For the text-containing cell, return its midpoint in [x, y] coordinate format. 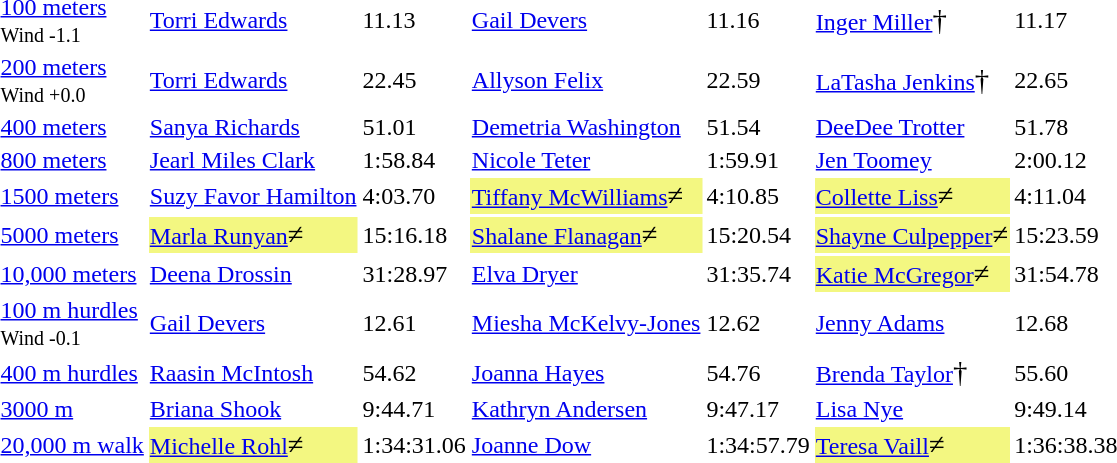
31:28.97 [414, 274]
12.61 [414, 324]
31:35.74 [758, 274]
51.01 [414, 127]
15:16.18 [414, 235]
12.62 [758, 324]
4:10.85 [758, 196]
Collette Liss≠ [912, 196]
1:59.91 [758, 160]
Allyson Felix [586, 80]
9:44.71 [414, 409]
1:58.84 [414, 160]
4:03.70 [414, 196]
Joanne Dow [586, 445]
Jen Toomey [912, 160]
Gail Devers [253, 324]
Shalane Flanagan≠ [586, 235]
Shayne Culpepper≠ [912, 235]
Raasin McIntosh [253, 373]
Sanya Richards [253, 127]
Elva Dryer [586, 274]
LaTasha Jenkins† [912, 80]
Suzy Favor Hamilton [253, 196]
Briana Shook [253, 409]
1:34:57.79 [758, 445]
Kathryn Andersen [586, 409]
Nicole Teter [586, 160]
DeeDee Trotter [912, 127]
Joanna Hayes [586, 373]
15:20.54 [758, 235]
Demetria Washington [586, 127]
Torri Edwards [253, 80]
9:47.17 [758, 409]
Lisa Nye [912, 409]
22.45 [414, 80]
51.54 [758, 127]
Teresa Vaill≠ [912, 445]
22.59 [758, 80]
Marla Runyan≠ [253, 235]
1:34:31.06 [414, 445]
Katie McGregor≠ [912, 274]
Brenda Taylor† [912, 373]
Tiffany McWilliams≠ [586, 196]
Deena Drossin [253, 274]
Miesha McKelvy-Jones [586, 324]
Michelle Rohl≠ [253, 445]
Jenny Adams [912, 324]
54.62 [414, 373]
54.76 [758, 373]
Jearl Miles Clark [253, 160]
